Find where the given text appears and provide that cell's center as [X, Y] coordinate. 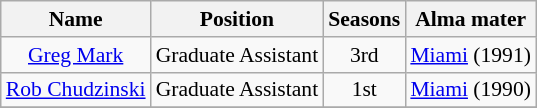
Seasons [364, 19]
1st [364, 90]
Alma mater [470, 19]
Greg Mark [76, 55]
Miami (1990) [470, 90]
Miami (1991) [470, 55]
3rd [364, 55]
Name [76, 19]
Position [238, 19]
Rob Chudzinski [76, 90]
